For the text-containing cell, return its midpoint in (x, y) coordinate format. 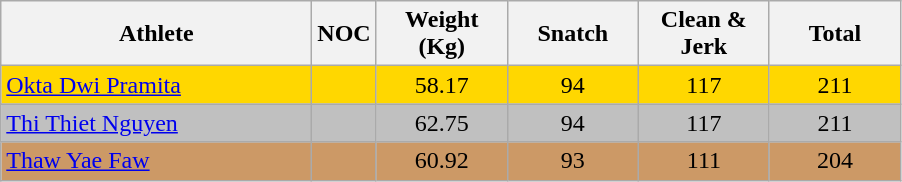
Athlete (156, 34)
204 (834, 161)
Okta Dwi Pramita (156, 85)
Thaw Yae Faw (156, 161)
93 (572, 161)
NOC (344, 34)
Total (834, 34)
60.92 (442, 161)
58.17 (442, 85)
Snatch (572, 34)
Thi Thiet Nguyen (156, 123)
Clean & Jerk (704, 34)
62.75 (442, 123)
111 (704, 161)
Weight (Kg) (442, 34)
